Output the (X, Y) coordinate of the center of the cell containing the given text.  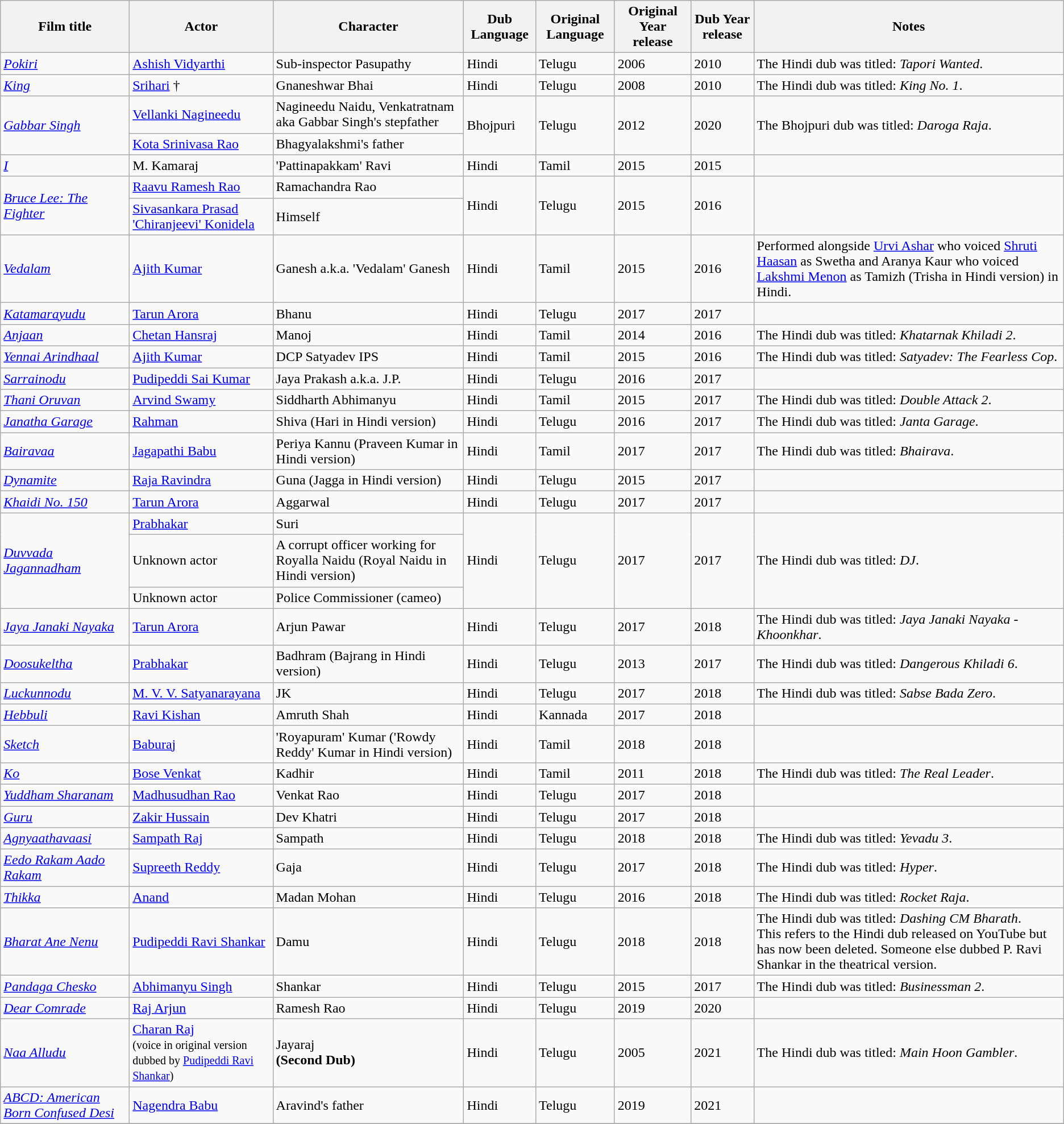
Guru (65, 817)
Sarrainodu (65, 378)
Anjaan (65, 335)
2012 (652, 125)
Thani Oruvan (65, 400)
Hebbuli (65, 715)
Aravind's father (368, 1105)
Naa Alludu (65, 1053)
The Hindi dub was titled: Bhairava. (908, 451)
The Hindi dub was titled: Tapori Wanted. (908, 64)
Pokiri (65, 64)
Film title (65, 27)
Gabbar Singh (65, 125)
Pudipeddi Sai Kumar (201, 378)
Jaya Prakash a.k.a. J.P. (368, 378)
2005 (652, 1053)
M. V. V. Satyanarayana (201, 693)
Guna (Jagga in Hindi version) (368, 480)
Ganesh a.k.a. 'Vedalam' Ganesh (368, 268)
Kota Srinivasa Rao (201, 144)
The Bhojpuri dub was titled: Daroga Raja. (908, 125)
2008 (652, 85)
Notes (908, 27)
M. Kamaraj (201, 165)
Actor (201, 27)
Character (368, 27)
Shiva (Hari in Hindi version) (368, 422)
Baburaj (201, 744)
Dear Comrade (65, 1008)
Raavu Ramesh Rao (201, 187)
2011 (652, 773)
The Hindi dub was titled: Hyper. (908, 868)
Suri (368, 524)
Bhojpuri (500, 125)
Nagendra Babu (201, 1105)
Dub Language (500, 27)
Ramesh Rao (368, 1008)
Sampath Raj (201, 839)
Yuddham Sharanam (65, 795)
Bairavaa (65, 451)
The Hindi dub was titled: The Real Leader. (908, 773)
Madan Mohan (368, 897)
Raj Arjun (201, 1008)
The Hindi dub was titled: Main Hoon Gambler. (908, 1053)
Damu (368, 941)
Kadhir (368, 773)
Venkat Rao (368, 795)
Supreeth Reddy (201, 868)
Pudipeddi Ravi Shankar (201, 941)
'Pattinapakkam' Ravi (368, 165)
Ashish Vidyarthi (201, 64)
Luckunnodu (65, 693)
Bruce Lee: The Fighter (65, 206)
The Hindi dub was titled: Dangerous Khiladi 6. (908, 664)
Thikka (65, 897)
2013 (652, 664)
Arjun Pawar (368, 627)
Aggarwal (368, 502)
Bhanu (368, 313)
The Hindi dub was titled: DJ. (908, 561)
The Hindi dub was titled: Satyadev: The Fearless Cop. (908, 356)
Original Year release (652, 27)
I (65, 165)
Ramachandra Rao (368, 187)
A corrupt officer working for Royalla Naidu (Royal Naidu in Hindi version) (368, 561)
Srihari † (201, 85)
Original Language (575, 27)
Periya Kannu (Praveen Kumar in Hindi version) (368, 451)
ABCD: American Born Confused Desi (65, 1105)
Himself (368, 216)
Katamarayudu (65, 313)
Kannada (575, 715)
Pandaga Chesko (65, 986)
Nagineedu Naidu, Venkatratnam aka Gabbar Singh's stepfather (368, 115)
The Hindi dub was titled: Sabse Bada Zero. (908, 693)
JK (368, 693)
Madhusudhan Rao (201, 795)
Charan Raj(voice in original version dubbed by Pudipeddi Ravi Shankar) (201, 1053)
Bharat Ane Nenu (65, 941)
Amruth Shah (368, 715)
The Hindi dub was titled: Double Attack 2. (908, 400)
Sub-inspector Pasupathy (368, 64)
Police Commissioner (cameo) (368, 598)
Chetan Hansraj (201, 335)
The Hindi dub was titled: Janta Garage. (908, 422)
Ravi Kishan (201, 715)
Siddharth Abhimanyu (368, 400)
Bose Venkat (201, 773)
Raja Ravindra (201, 480)
Manoj (368, 335)
The Hindi dub was titled: Yevadu 3. (908, 839)
The Hindi dub was titled: Khatarnak Khiladi 2. (908, 335)
2014 (652, 335)
Eedo Rakam Aado Rakam (65, 868)
Agnyaathavaasi (65, 839)
The Hindi dub was titled: King No. 1. (908, 85)
Jaya Janaki Nayaka (65, 627)
Jayaraj(Second Dub) (368, 1053)
Janatha Garage (65, 422)
Rahman (201, 422)
The Hindi dub was titled: Jaya Janaki Nayaka - Khoonkhar. (908, 627)
Jagapathi Babu (201, 451)
King (65, 85)
Shankar (368, 986)
Badhram (Bajrang in Hindi version) (368, 664)
2006 (652, 64)
Zakir Hussain (201, 817)
Anand (201, 897)
Arvind Swamy (201, 400)
Gnaneshwar Bhai (368, 85)
DCP Satyadev IPS (368, 356)
Vellanki Nagineedu (201, 115)
Bhagyalakshmi's father (368, 144)
Gaja (368, 868)
Dub Year release (722, 27)
The Hindi dub was titled: Businessman 2. (908, 986)
Vedalam (65, 268)
Duvvada Jagannadham (65, 561)
Sampath (368, 839)
Abhimanyu Singh (201, 986)
Sketch (65, 744)
Sivasankara Prasad 'Chiranjeevi' Konidela (201, 216)
Ko (65, 773)
Yennai Arindhaal (65, 356)
'Royapuram' Kumar ('Rowdy Reddy' Kumar in Hindi version) (368, 744)
Dynamite (65, 480)
Doosukeltha (65, 664)
Khaidi No. 150 (65, 502)
The Hindi dub was titled: Rocket Raja. (908, 897)
Dev Khatri (368, 817)
